Capture the cell that displays the provided text and extract its [X, Y] central coordinate. 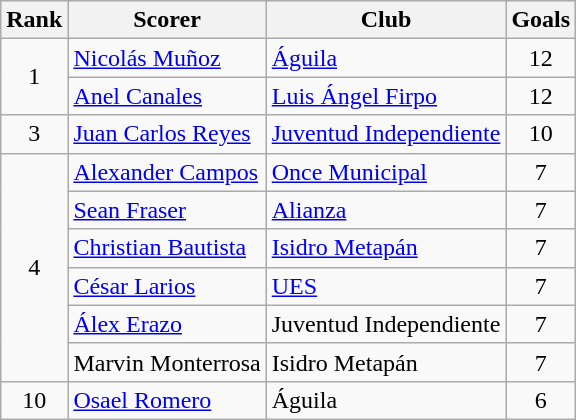
Alexander Campos [167, 172]
Christian Bautista [167, 248]
Nicolás Muñoz [167, 58]
Scorer [167, 20]
UES [386, 286]
Alianza [386, 210]
Rank [34, 20]
Osael Romero [167, 400]
Anel Canales [167, 96]
Álex Erazo [167, 324]
1 [34, 77]
Luis Ángel Firpo [386, 96]
Sean Fraser [167, 210]
Goals [541, 20]
Once Municipal [386, 172]
César Larios [167, 286]
Club [386, 20]
Juan Carlos Reyes [167, 134]
4 [34, 267]
6 [541, 400]
3 [34, 134]
Marvin Monterrosa [167, 362]
